From the cell containing the given text, extract its center point as [x, y] coordinate. 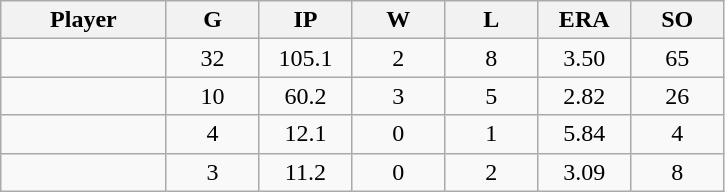
1 [492, 134]
60.2 [306, 96]
26 [678, 96]
L [492, 20]
G [212, 20]
105.1 [306, 58]
12.1 [306, 134]
W [398, 20]
2.82 [584, 96]
32 [212, 58]
Player [84, 20]
65 [678, 58]
10 [212, 96]
5.84 [584, 134]
5 [492, 96]
11.2 [306, 172]
3.09 [584, 172]
3.50 [584, 58]
SO [678, 20]
ERA [584, 20]
IP [306, 20]
